For the text-containing cell, return its midpoint in [X, Y] coordinate format. 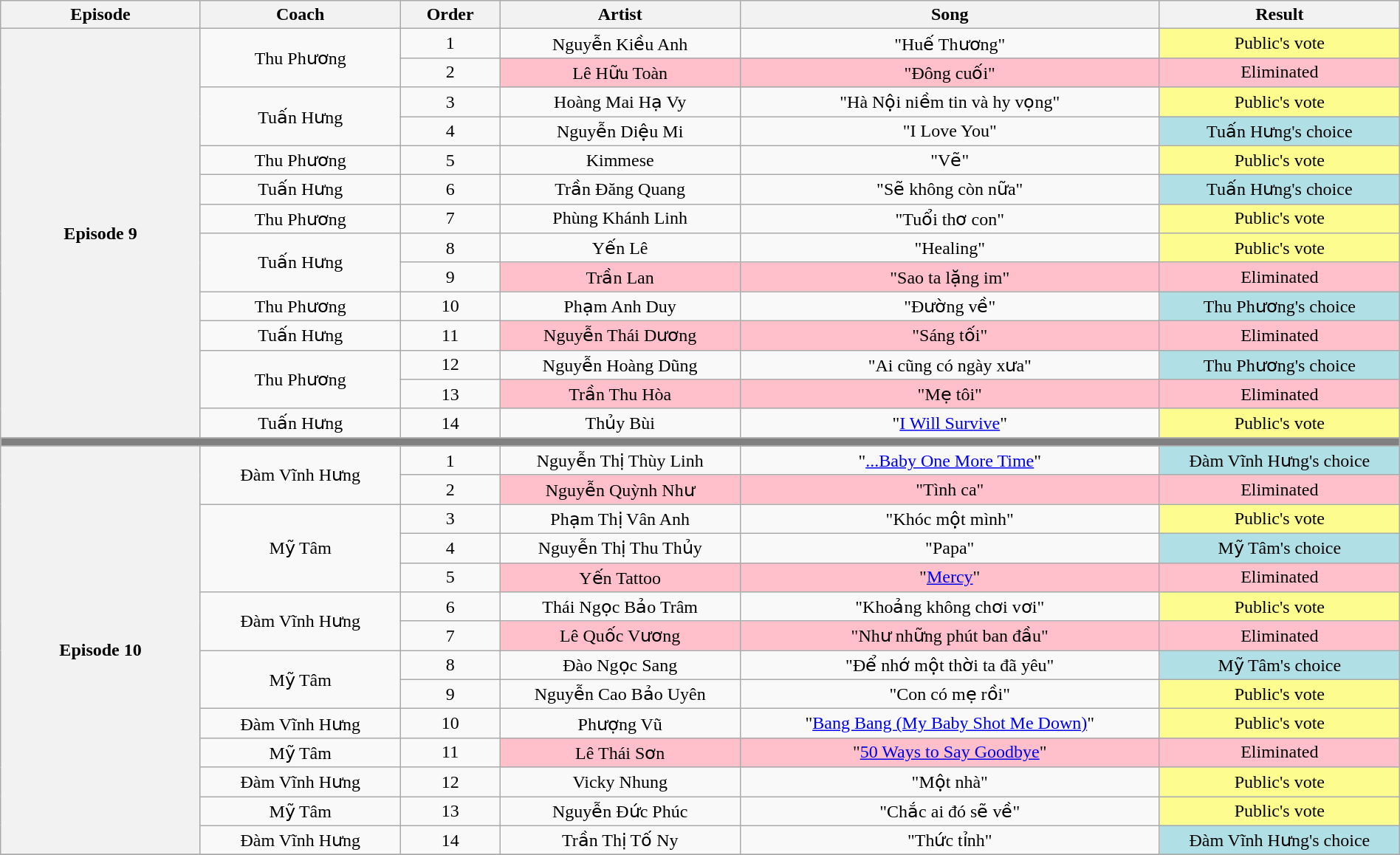
"Để nhớ một thời ta đã yêu" [950, 665]
Nguyễn Diệu Mi [620, 131]
"Khoảng không chơi vơi" [950, 607]
Phạm Anh Duy [620, 306]
Kimmese [620, 160]
"Tuổi thơ con" [950, 219]
"Đông cuối" [950, 72]
Episode 10 [100, 650]
"Ai cũng có ngày xưa" [950, 365]
Nguyễn Thị Thu Thủy [620, 548]
Nguyễn Thái Dương [620, 335]
Lê Thái Sơn [620, 752]
Nguyễn Hoàng Dũng [620, 365]
Nguyễn Đức Phúc [620, 811]
"Sao ta lặng im" [950, 277]
"Papa" [950, 548]
Nguyễn Kiều Anh [620, 44]
Trần Lan [620, 277]
Coach [300, 15]
"Sẽ không còn nữa" [950, 190]
"Huế Thương" [950, 44]
"Mẹ tôi" [950, 394]
"Con có mẹ rồi" [950, 694]
"Bang Bang (My Baby Shot Me Down)" [950, 724]
Trần Đăng Quang [620, 190]
"Hà Nội niềm tin và hy vọng" [950, 102]
"I Will Survive" [950, 423]
"Khóc một mình" [950, 519]
"50 Ways to Say Goodbye" [950, 752]
Artist [620, 15]
Phượng Vũ [620, 724]
"Mercy" [950, 577]
Song [950, 15]
Hoàng Mai Hạ Vy [620, 102]
Episode [100, 15]
Result [1279, 15]
Nguyễn Quỳnh Như [620, 490]
"I Love You" [950, 131]
"Healing" [950, 248]
Yến Lê [620, 248]
Trần Thu Hòa [620, 394]
"Vẽ" [950, 160]
Order [450, 15]
"Tình ca" [950, 490]
"Như những phút ban đầu" [950, 636]
Nguyễn Thị Thùy Linh [620, 461]
"Thức tỉnh" [950, 840]
Lê Quốc Vương [620, 636]
Phùng Khánh Linh [620, 219]
"Một nhà" [950, 782]
Thủy Bùi [620, 423]
Trần Thị Tố Ny [620, 840]
Yến Tattoo [620, 577]
Thái Ngọc Bảo Trâm [620, 607]
Vicky Nhung [620, 782]
"Đường về" [950, 306]
Episode 9 [100, 233]
Đào Ngọc Sang [620, 665]
Lê Hữu Toàn [620, 72]
"Sáng tối" [950, 335]
Nguyễn Cao Bảo Uyên [620, 694]
"...Baby One More Time" [950, 461]
Phạm Thị Vân Anh [620, 519]
"Chắc ai đó sẽ về" [950, 811]
